Determine the (X, Y) coordinate at the center of the cell enclosing the given text.  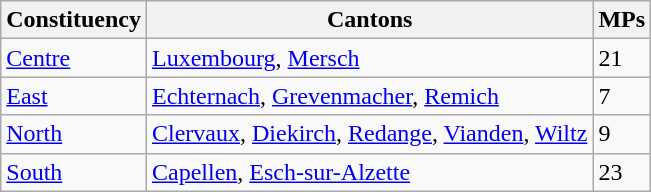
9 (622, 134)
23 (622, 172)
East (74, 96)
MPs (622, 20)
Centre (74, 58)
Clervaux, Diekirch, Redange, Vianden, Wiltz (369, 134)
North (74, 134)
21 (622, 58)
Cantons (369, 20)
Echternach, Grevenmacher, Remich (369, 96)
South (74, 172)
Constituency (74, 20)
Capellen, Esch-sur-Alzette (369, 172)
7 (622, 96)
Luxembourg, Mersch (369, 58)
